Scan for the cell matching the given text and deliver its (X, Y) coordinate at center. 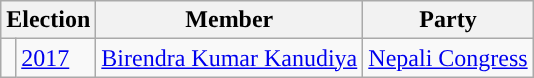
Party (448, 20)
2017 (56, 58)
Nepali Congress (448, 58)
Birendra Kumar Kanudiya (230, 58)
Election (48, 20)
Member (230, 20)
